Return [x, y] of the center of cell containing provided text 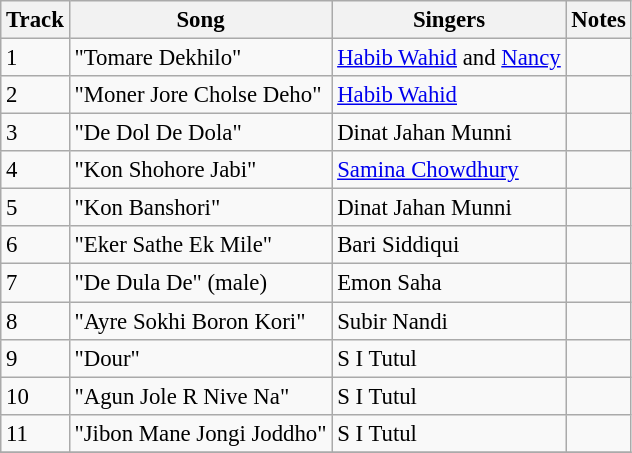
Notes [598, 20]
6 [35, 245]
Habib Wahid [449, 95]
2 [35, 95]
Habib Wahid and Nancy [449, 58]
Track [35, 20]
Bari Siddiqui [449, 245]
"Agun Jole R Nive Na" [200, 396]
Song [200, 20]
4 [35, 170]
10 [35, 396]
"Eker Sathe Ek Mile" [200, 245]
"Ayre Sokhi Boron Kori" [200, 321]
9 [35, 358]
"Moner Jore Cholse Deho" [200, 95]
8 [35, 321]
"De Dol De Dola" [200, 133]
1 [35, 58]
7 [35, 283]
"Kon Banshori" [200, 208]
"Kon Shohore Jabi" [200, 170]
Singers [449, 20]
Samina Chowdhury [449, 170]
5 [35, 208]
Subir Nandi [449, 321]
"De Dula De" (male) [200, 283]
"Jibon Mane Jongi Joddho" [200, 433]
Emon Saha [449, 283]
"Tomare Dekhilo" [200, 58]
"Dour" [200, 358]
3 [35, 133]
11 [35, 433]
